Return [x, y] of the center of cell containing provided text 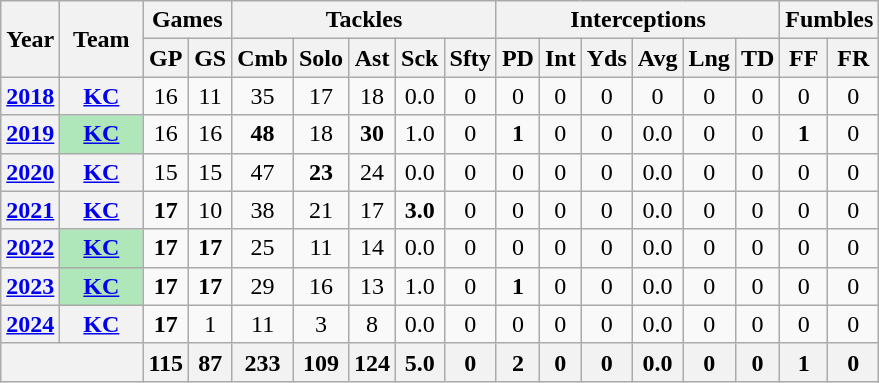
48 [263, 134]
Ast [372, 58]
35 [263, 96]
Year [30, 39]
25 [263, 248]
PD [518, 58]
109 [320, 362]
233 [263, 362]
24 [372, 172]
124 [372, 362]
Solo [320, 58]
Lng [709, 58]
3.0 [420, 210]
2020 [30, 172]
3 [320, 324]
Team [102, 39]
Sfty [470, 58]
Games [188, 20]
2019 [30, 134]
FR [854, 58]
23 [320, 172]
TD [757, 58]
2024 [30, 324]
10 [210, 210]
13 [372, 286]
Int [560, 58]
8 [372, 324]
5.0 [420, 362]
2018 [30, 96]
2 [518, 362]
Tackles [364, 20]
115 [166, 362]
GS [210, 58]
29 [263, 286]
30 [372, 134]
FF [804, 58]
2021 [30, 210]
Yds [606, 58]
2023 [30, 286]
Sck [420, 58]
GP [166, 58]
21 [320, 210]
Cmb [263, 58]
Avg [658, 58]
Interceptions [638, 20]
Fumbles [830, 20]
87 [210, 362]
38 [263, 210]
47 [263, 172]
14 [372, 248]
2022 [30, 248]
